Search for the cell housing the specified text and yield its [x, y] center coordinate. 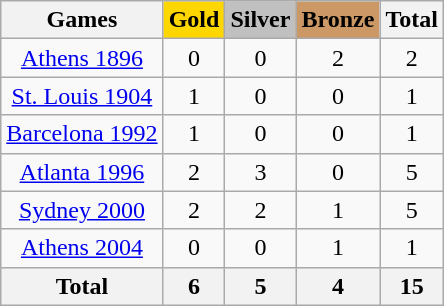
Atlanta 1996 [82, 172]
4 [338, 286]
6 [194, 286]
Gold [194, 20]
Bronze [338, 20]
Silver [260, 20]
Games [82, 20]
15 [412, 286]
Barcelona 1992 [82, 134]
Athens 2004 [82, 248]
Sydney 2000 [82, 210]
St. Louis 1904 [82, 96]
3 [260, 172]
Athens 1896 [82, 58]
